Find where the given text appears and provide that cell's center as [X, Y] coordinate. 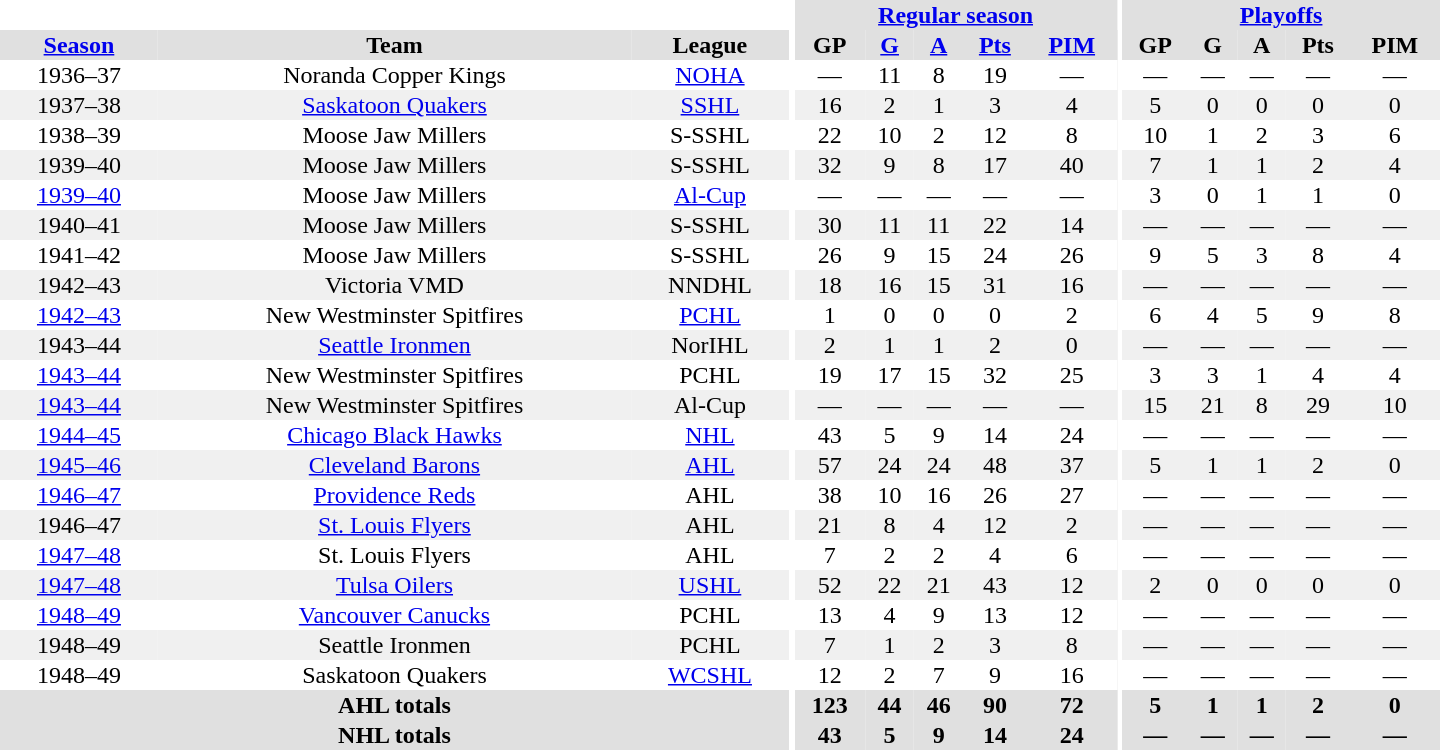
44 [890, 705]
1937–38 [79, 105]
Vancouver Canucks [394, 615]
NNDHL [710, 285]
29 [1318, 405]
NOHA [710, 75]
NorIHL [710, 345]
31 [995, 285]
1941–42 [79, 255]
Regular season [955, 15]
Tulsa Oilers [394, 585]
25 [1072, 375]
1940–41 [79, 225]
Chicago Black Hawks [394, 435]
NHL totals [394, 735]
League [710, 45]
1936–37 [79, 75]
Providence Reds [394, 495]
Playoffs [1281, 15]
27 [1072, 495]
Noranda Copper Kings [394, 75]
123 [830, 705]
72 [1072, 705]
30 [830, 225]
38 [830, 495]
Team [394, 45]
18 [830, 285]
SSHL [710, 105]
52 [830, 585]
48 [995, 465]
40 [1072, 165]
NHL [710, 435]
USHL [710, 585]
AHL totals [394, 705]
1944–45 [79, 435]
37 [1072, 465]
Victoria VMD [394, 285]
1945–46 [79, 465]
WCSHL [710, 675]
90 [995, 705]
46 [938, 705]
1938–39 [79, 135]
57 [830, 465]
Season [79, 45]
Cleveland Barons [394, 465]
